Provide the [x, y] coordinate of the cell's center where the given text is located.  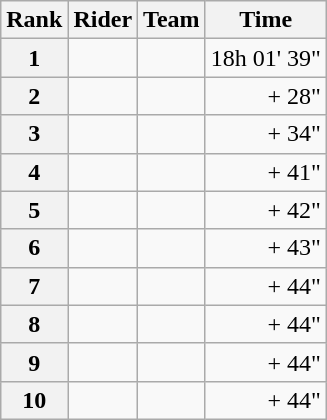
7 [34, 286]
Time [266, 20]
+ 28" [266, 96]
Rider [103, 20]
4 [34, 172]
Rank [34, 20]
9 [34, 362]
+ 42" [266, 210]
10 [34, 400]
2 [34, 96]
1 [34, 58]
8 [34, 324]
Team [172, 20]
5 [34, 210]
+ 43" [266, 248]
6 [34, 248]
+ 34" [266, 134]
3 [34, 134]
18h 01' 39" [266, 58]
+ 41" [266, 172]
